Determine the (X, Y) coordinate at the center of the cell enclosing the given text.  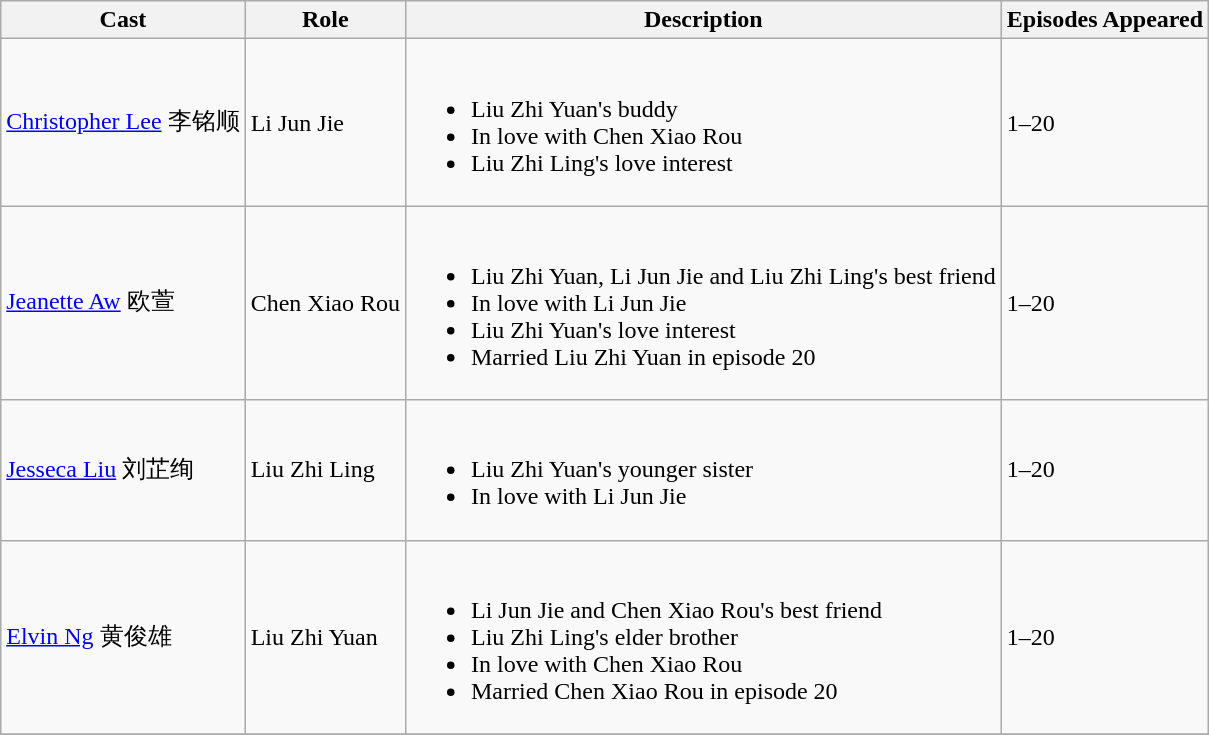
Liu Zhi Yuan (325, 637)
Episodes Appeared (1104, 20)
Elvin Ng 黄俊雄 (123, 637)
Li Jun Jie and Chen Xiao Rou's best friendLiu Zhi Ling's elder brotherIn love with Chen Xiao RouMarried Chen Xiao Rou in episode 20 (703, 637)
Jeanette Aw 欧萱 (123, 303)
Chen Xiao Rou (325, 303)
Liu Zhi Yuan's buddyIn love with Chen Xiao RouLiu Zhi Ling's love interest (703, 122)
Liu Zhi Yuan, Li Jun Jie and Liu Zhi Ling's best friendIn love with Li Jun JieLiu Zhi Yuan's love interestMarried Liu Zhi Yuan in episode 20 (703, 303)
Liu Zhi Ling (325, 470)
Role (325, 20)
Liu Zhi Yuan's younger sisterIn love with Li Jun Jie (703, 470)
Cast (123, 20)
Jesseca Liu 刘芷绚 (123, 470)
Description (703, 20)
Li Jun Jie (325, 122)
Christopher Lee 李铭顺 (123, 122)
